For the text-containing cell, return its midpoint in [x, y] coordinate format. 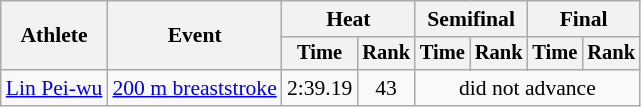
did not advance [528, 88]
200 m breaststroke [194, 88]
2:39.19 [320, 88]
Final [583, 19]
Semifinal [471, 19]
43 [386, 88]
Athlete [54, 36]
Event [194, 36]
Lin Pei-wu [54, 88]
Heat [348, 19]
